Return the [X, Y] coordinate for the center point of the cell that contains the specified text.  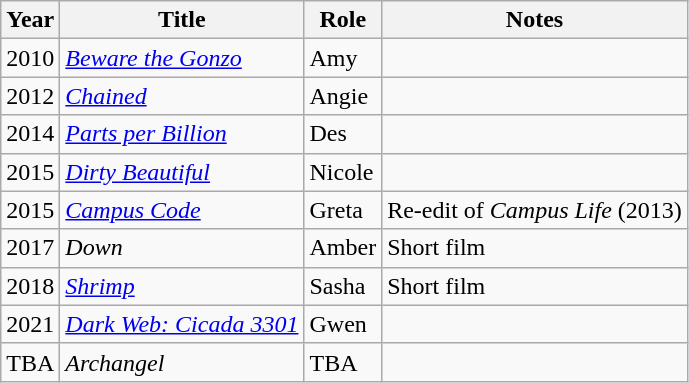
Shrimp [182, 286]
Nicole [343, 172]
Archangel [182, 362]
2021 [30, 324]
Dirty Beautiful [182, 172]
Title [182, 20]
Sasha [343, 286]
Down [182, 248]
Amy [343, 58]
2017 [30, 248]
2018 [30, 286]
Re-edit of Campus Life (2013) [535, 210]
Greta [343, 210]
Parts per Billion [182, 134]
Amber [343, 248]
Des [343, 134]
Dark Web: Cicada 3301 [182, 324]
Gwen [343, 324]
Year [30, 20]
2014 [30, 134]
Notes [535, 20]
2010 [30, 58]
Chained [182, 96]
Campus Code [182, 210]
2012 [30, 96]
Angie [343, 96]
Role [343, 20]
Beware the Gonzo [182, 58]
